For the text-containing cell, return its midpoint in [x, y] coordinate format. 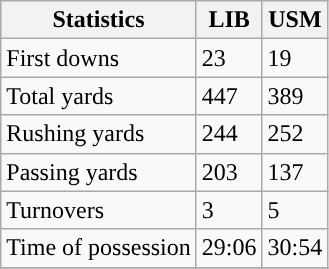
LIB [229, 20]
30:54 [295, 248]
USM [295, 20]
19 [295, 58]
203 [229, 172]
447 [229, 96]
137 [295, 172]
Statistics [99, 20]
Total yards [99, 96]
29:06 [229, 248]
389 [295, 96]
5 [295, 210]
Passing yards [99, 172]
252 [295, 134]
Rushing yards [99, 134]
Time of possession [99, 248]
First downs [99, 58]
Turnovers [99, 210]
3 [229, 210]
244 [229, 134]
23 [229, 58]
